Capture the cell that displays the provided text and extract its [x, y] central coordinate. 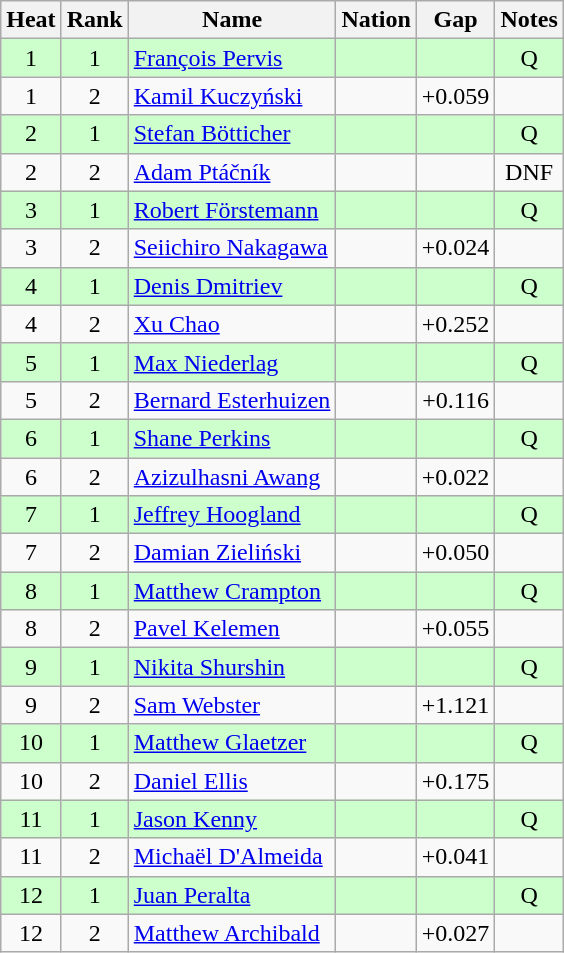
Matthew Glaetzer [232, 743]
Jason Kenny [232, 819]
Rank [94, 20]
Shane Perkins [232, 438]
Denis Dmitriev [232, 286]
+0.055 [456, 629]
Heat [31, 20]
+0.022 [456, 477]
+0.175 [456, 781]
Name [232, 20]
Gap [456, 20]
+0.024 [456, 248]
Jeffrey Hoogland [232, 515]
Sam Webster [232, 705]
Robert Förstemann [232, 210]
Kamil Kuczyński [232, 96]
Bernard Esterhuizen [232, 400]
Azizulhasni Awang [232, 477]
Juan Peralta [232, 895]
Adam Ptáčník [232, 172]
Matthew Archibald [232, 933]
Damian Zieliński [232, 553]
+0.027 [456, 933]
François Pervis [232, 58]
Notes [529, 20]
Seiichiro Nakagawa [232, 248]
Pavel Kelemen [232, 629]
Michaël D'Almeida [232, 857]
Nikita Shurshin [232, 667]
Nation [376, 20]
+0.116 [456, 400]
+0.059 [456, 96]
+0.050 [456, 553]
Max Niederlag [232, 362]
+0.252 [456, 324]
Stefan Bötticher [232, 134]
+0.041 [456, 857]
Matthew Crampton [232, 591]
Daniel Ellis [232, 781]
Xu Chao [232, 324]
DNF [529, 172]
+1.121 [456, 705]
